For the text-containing cell, return its midpoint in [x, y] coordinate format. 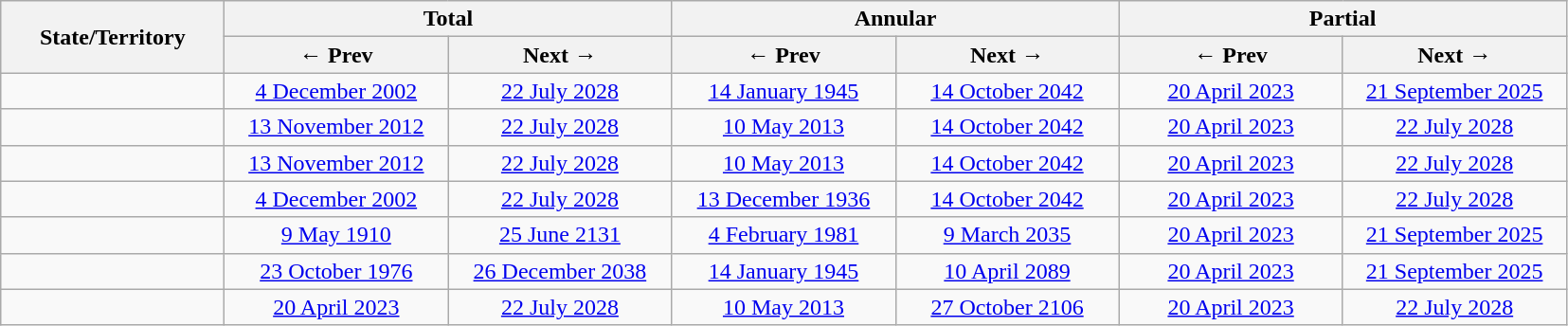
9 May 1910 [336, 235]
9 March 2035 [1007, 235]
23 October 1976 [336, 271]
4 February 1981 [784, 235]
Total [448, 19]
10 April 2089 [1007, 271]
Partial [1343, 19]
Annular [895, 19]
State/Territory [113, 37]
26 December 2038 [560, 271]
27 October 2106 [1007, 307]
13 December 1936 [784, 199]
25 June 2131 [560, 235]
